Output the (X, Y) coordinate of the center of the cell containing the given text.  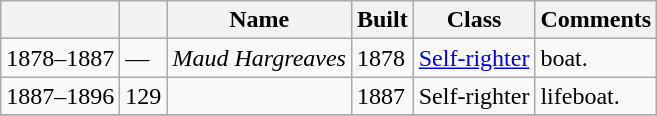
Comments (596, 20)
Maud Hargreaves (260, 58)
Built (382, 20)
boat. (596, 58)
1878 (382, 58)
— (144, 58)
129 (144, 96)
1887 (382, 96)
lifeboat. (596, 96)
1878–1887 (60, 58)
Name (260, 20)
Class (474, 20)
1887–1896 (60, 96)
